Find where the given text appears and provide that cell's center as [X, Y] coordinate. 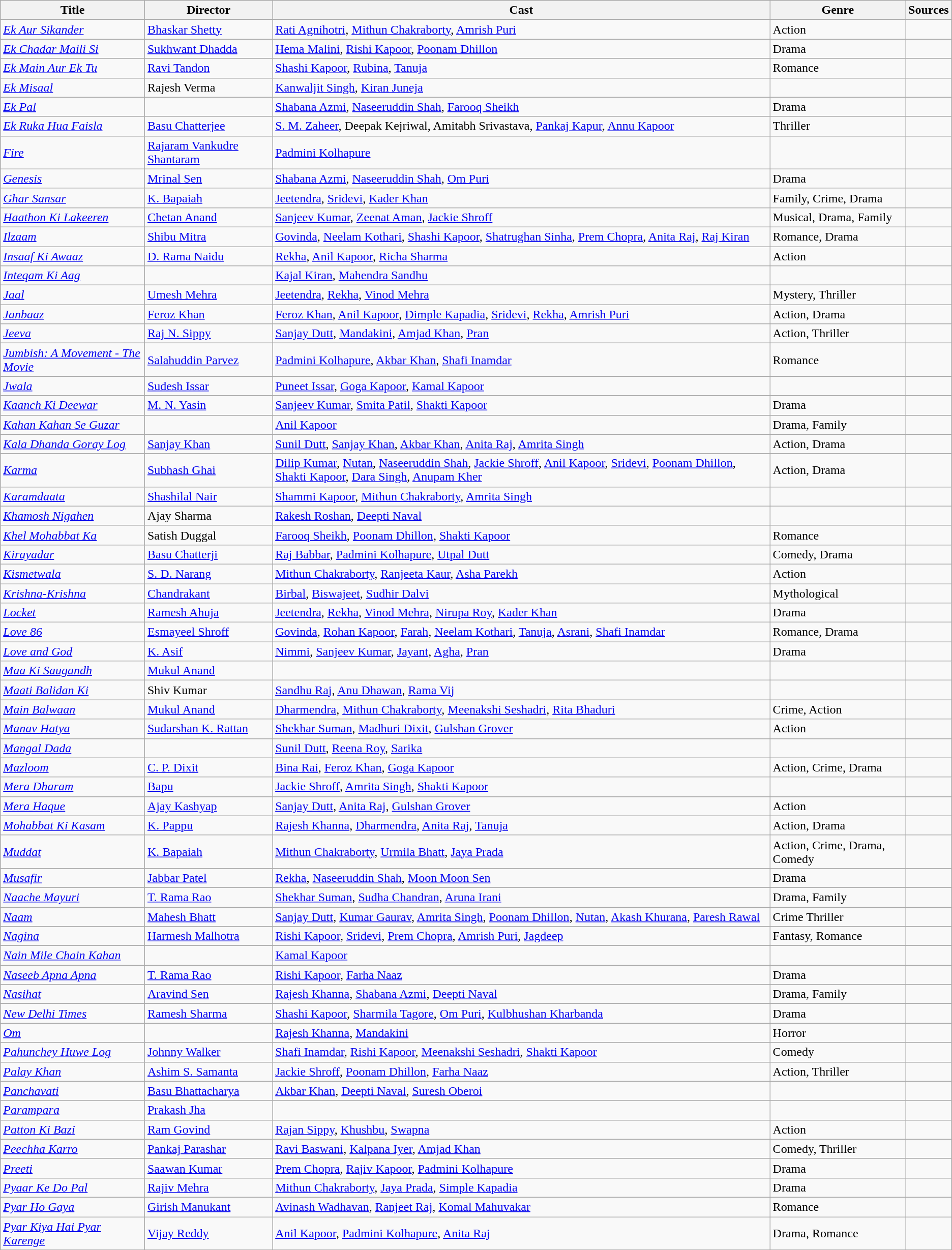
Thriller [838, 126]
Title [73, 10]
Satish Duggal [209, 535]
Musafir [73, 878]
Pankaj Parashar [209, 1149]
Govinda, Neelam Kothari, Shashi Kapoor, Shatrughan Sinha, Prem Chopra, Anita Raj, Raj Kiran [521, 236]
Ek Main Aur Ek Tu [73, 68]
Ramesh Sharma [209, 1014]
Ek Misaal [73, 87]
Bhaskar Shetty [209, 29]
Sandhu Raj, Anu Dhawan, Rama Vij [521, 690]
Kala Dhanda Goray Log [73, 444]
Shashi Kapoor, Sharmila Tagore, Om Puri, Kulbhushan Kharbanda [521, 1014]
Janbaaz [73, 314]
Rajesh Khanna, Shabana Azmi, Deepti Naval [521, 994]
Padmini Kolhapure [521, 153]
Pyar Kiya Hai Pyar Karenge [73, 1233]
Main Balwaan [73, 709]
Inteqam Ki Aag [73, 276]
Jeetendra, Sridevi, Kader Khan [521, 198]
Maati Balidan Ki [73, 690]
Nain Mile Chain Kahan [73, 956]
Aravind Sen [209, 994]
Om [73, 1033]
Kismetwala [73, 574]
Shammi Kapoor, Mithun Chakraborty, Amrita Singh [521, 496]
Sanjay Dutt, Anita Raj, Gulshan Grover [521, 806]
Love and God [73, 651]
Salahuddin Parvez [209, 360]
Family, Crime, Drama [838, 198]
M. N. Yasin [209, 405]
Manav Hatya [73, 729]
Comedy, Thriller [838, 1149]
Karma [73, 470]
Fire [73, 153]
Ek Aur Sikander [73, 29]
New Delhi Times [73, 1014]
Birbal, Biswajeet, Sudhir Dalvi [521, 593]
Dharmendra, Mithun Chakraborty, Meenakshi Seshadri, Rita Bhaduri [521, 709]
Sunil Dutt, Sanjay Khan, Akbar Khan, Anita Raj, Amrita Singh [521, 444]
Comedy [838, 1052]
Pahunchey Huwe Log [73, 1052]
Locket [73, 613]
Saawan Kumar [209, 1168]
Sanjeev Kumar, Zeenat Aman, Jackie Shroff [521, 217]
Kaanch Ki Deewar [73, 405]
K. Pappu [209, 825]
Shafi Inamdar, Rishi Kapoor, Meenakshi Seshadri, Shakti Kapoor [521, 1052]
Prem Chopra, Rajiv Kapoor, Padmini Kolhapure [521, 1168]
Ghar Sansar [73, 198]
Khamosh Nigahen [73, 516]
Rakesh Roshan, Deepti Naval [521, 516]
Govinda, Rohan Kapoor, Farah, Neelam Kothari, Tanuja, Asrani, Shafi Inamdar [521, 632]
Ilzaam [73, 236]
Jwala [73, 386]
Palay Khan [73, 1072]
Jeeva [73, 334]
Nasihat [73, 994]
Ramesh Ahuja [209, 613]
K. Asif [209, 651]
Padmini Kolhapure, Akbar Khan, Shafi Inamdar [521, 360]
Pyaar Ke Do Pal [73, 1187]
Rati Agnihotri, Mithun Chakraborty, Amrish Puri [521, 29]
Mithun Chakraborty, Jaya Prada, Simple Kapadia [521, 1187]
Karamdaata [73, 496]
Rekha, Naseeruddin Shah, Moon Moon Sen [521, 878]
Rajesh Khanna, Mandakini [521, 1033]
Haathon Ki Lakeeren [73, 217]
Panchavati [73, 1091]
Shabana Azmi, Naseeruddin Shah, Om Puri [521, 178]
Shiv Kumar [209, 690]
Mohabbat Ki Kasam [73, 825]
Mahesh Bhatt [209, 917]
Jackie Shroff, Poonam Dhillon, Farha Naaz [521, 1072]
Sanjeev Kumar, Smita Patil, Shakti Kapoor [521, 405]
Patton Ki Bazi [73, 1129]
Parampara [73, 1110]
Ravi Tandon [209, 68]
D. Rama Naidu [209, 256]
Kirayadar [73, 554]
Rajesh Khanna, Dharmendra, Anita Raj, Tanuja [521, 825]
Rishi Kapoor, Sridevi, Prem Chopra, Amrish Puri, Jagdeep [521, 936]
Ravi Baswani, Kalpana Iyer, Amjad Khan [521, 1149]
Jackie Shroff, Amrita Singh, Shakti Kapoor [521, 787]
Drama, Romance [838, 1233]
Sudesh Issar [209, 386]
Shashi Kapoor, Rubina, Tanuja [521, 68]
Basu Chatterji [209, 554]
Nagina [73, 936]
Vijay Reddy [209, 1233]
Ek Ruka Hua Faisla [73, 126]
Rishi Kapoor, Farha Naaz [521, 975]
Shashilal Nair [209, 496]
Krishna-Krishna [73, 593]
Rajaram Vankudre Shantaram [209, 153]
Mithun Chakraborty, Urmila Bhatt, Jaya Prada [521, 851]
Jeetendra, Rekha, Vinod Mehra [521, 295]
Rekha, Anil Kapoor, Richa Sharma [521, 256]
Maa Ki Saugandh [73, 671]
Sanjay Khan [209, 444]
Feroz Khan [209, 314]
Umesh Mehra [209, 295]
Kajal Kiran, Mahendra Sandhu [521, 276]
Shekhar Suman, Madhuri Dixit, Gulshan Grover [521, 729]
Anil Kapoor [521, 425]
Mazloom [73, 767]
Sukhwant Dhadda [209, 49]
Raj N. Sippy [209, 334]
Sources [929, 10]
Esmayeel Shroff [209, 632]
Peechha Karro [73, 1149]
Subhash Ghai [209, 470]
Bapu [209, 787]
Genre [838, 10]
Rajesh Verma [209, 87]
Naam [73, 917]
Chandrakant [209, 593]
Harmesh Malhotra [209, 936]
Ek Pal [73, 107]
Mera Haque [73, 806]
Sudarshan K. Rattan [209, 729]
Jeetendra, Rekha, Vinod Mehra, Nirupa Roy, Kader Khan [521, 613]
Farooq Sheikh, Poonam Dhillon, Shakti Kapoor [521, 535]
Preeti [73, 1168]
Mystery, Thriller [838, 295]
Naseeb Apna Apna [73, 975]
Sunil Dutt, Reena Roy, Sarika [521, 748]
Fantasy, Romance [838, 936]
Ajay Kashyap [209, 806]
Avinash Wadhavan, Ranjeet Raj, Komal Mahuvakar [521, 1207]
Akbar Khan, Deepti Naval, Suresh Oberoi [521, 1091]
Ashim S. Samanta [209, 1072]
Khel Mohabbat Ka [73, 535]
Raj Babbar, Padmini Kolhapure, Utpal Dutt [521, 554]
Basu Bhattacharya [209, 1091]
S. D. Narang [209, 574]
Rajiv Mehra [209, 1187]
Love 86 [73, 632]
Mangal Dada [73, 748]
Naache Mayuri [73, 897]
Chetan Anand [209, 217]
Nimmi, Sanjeev Kumar, Jayant, Agha, Pran [521, 651]
Insaaf Ki Awaaz [73, 256]
Mithun Chakraborty, Ranjeeta Kaur, Asha Parekh [521, 574]
Ek Chadar Maili Si [73, 49]
Comedy, Drama [838, 554]
Sanjay Dutt, Kumar Gaurav, Amrita Singh, Poonam Dhillon, Nutan, Akash Khurana, Paresh Rawal [521, 917]
Puneet Issar, Goga Kapoor, Kamal Kapoor [521, 386]
Jabbar Patel [209, 878]
Musical, Drama, Family [838, 217]
Rajan Sippy, Khushbu, Swapna [521, 1129]
Shekhar Suman, Sudha Chandran, Aruna Irani [521, 897]
Johnny Walker [209, 1052]
Crime Thriller [838, 917]
Dilip Kumar, Nutan, Naseeruddin Shah, Jackie Shroff, Anil Kapoor, Sridevi, Poonam Dhillon, Shakti Kapoor, Dara Singh, Anupam Kher [521, 470]
Anil Kapoor, Padmini Kolhapure, Anita Raj [521, 1233]
Ajay Sharma [209, 516]
S. M. Zaheer, Deepak Kejriwal, Amitabh Srivastava, Pankaj Kapur, Annu Kapoor [521, 126]
Genesis [73, 178]
Feroz Khan, Anil Kapoor, Dimple Kapadia, Sridevi, Rekha, Amrish Puri [521, 314]
Sanjay Dutt, Mandakini, Amjad Khan, Pran [521, 334]
Girish Manukant [209, 1207]
Mrinal Sen [209, 178]
Action, Crime, Drama, Comedy [838, 851]
Kahan Kahan Se Guzar [73, 425]
Jumbish: A Movement - The Movie [73, 360]
Kanwaljit Singh, Kiran Juneja [521, 87]
Crime, Action [838, 709]
Mera Dharam [73, 787]
Horror [838, 1033]
C. P. Dixit [209, 767]
Bina Rai, Feroz Khan, Goga Kapoor [521, 767]
Pyar Ho Gaya [73, 1207]
Shibu Mitra [209, 236]
Ram Govind [209, 1129]
Muddat [73, 851]
Kamal Kapoor [521, 956]
Mythological [838, 593]
Action, Crime, Drama [838, 767]
Basu Chatterjee [209, 126]
Hema Malini, Rishi Kapoor, Poonam Dhillon [521, 49]
Cast [521, 10]
Shabana Azmi, Naseeruddin Shah, Farooq Sheikh [521, 107]
Prakash Jha [209, 1110]
Jaal [73, 295]
Director [209, 10]
